For the text-containing cell, return its midpoint in (X, Y) coordinate format. 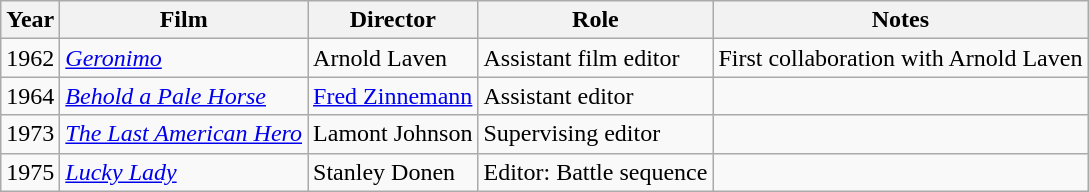
Film (184, 20)
Assistant film editor (596, 58)
The Last American Hero (184, 134)
Geronimo (184, 58)
Fred Zinnemann (393, 96)
Stanley Donen (393, 172)
Editor: Battle sequence (596, 172)
Lamont Johnson (393, 134)
1975 (30, 172)
1973 (30, 134)
Lucky Lady (184, 172)
1962 (30, 58)
1964 (30, 96)
Director (393, 20)
Assistant editor (596, 96)
Role (596, 20)
First collaboration with Arnold Laven (900, 58)
Behold a Pale Horse (184, 96)
Arnold Laven (393, 58)
Notes (900, 20)
Year (30, 20)
Supervising editor (596, 134)
